Provide the (x, y) coordinate of the cell's center where the given text is located.  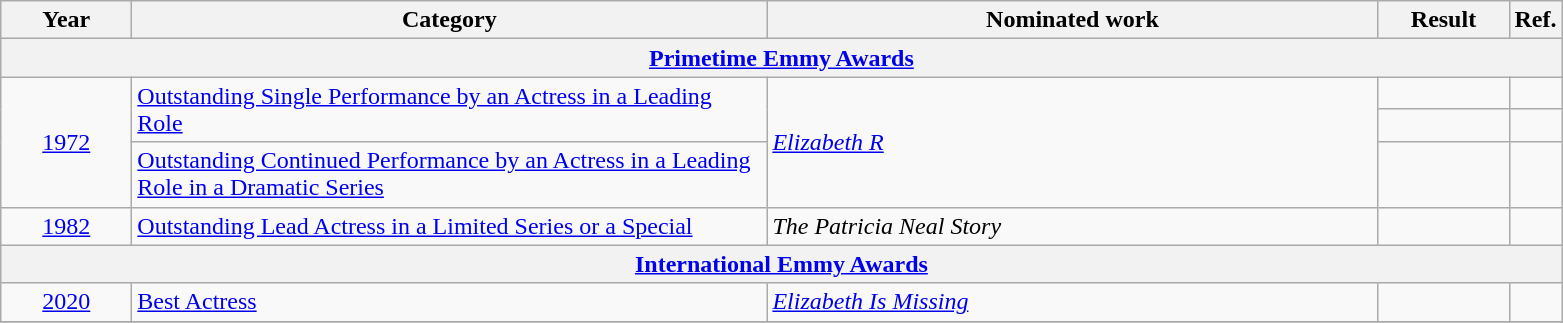
Nominated work (1072, 20)
Best Actress (450, 302)
Outstanding Continued Performance by an Actress in a Leading Role in a Dramatic Series (450, 174)
Elizabeth R (1072, 142)
1982 (66, 226)
Elizabeth Is Missing (1072, 302)
The Patricia Neal Story (1072, 226)
1972 (66, 142)
Year (66, 20)
International Emmy Awards (782, 264)
Category (450, 20)
Outstanding Lead Actress in a Limited Series or a Special (450, 226)
Primetime Emmy Awards (782, 58)
Result (1444, 20)
2020 (66, 302)
Ref. (1536, 20)
Outstanding Single Performance by an Actress in a Leading Role (450, 110)
